From the cell containing the given text, extract its center point as [x, y] coordinate. 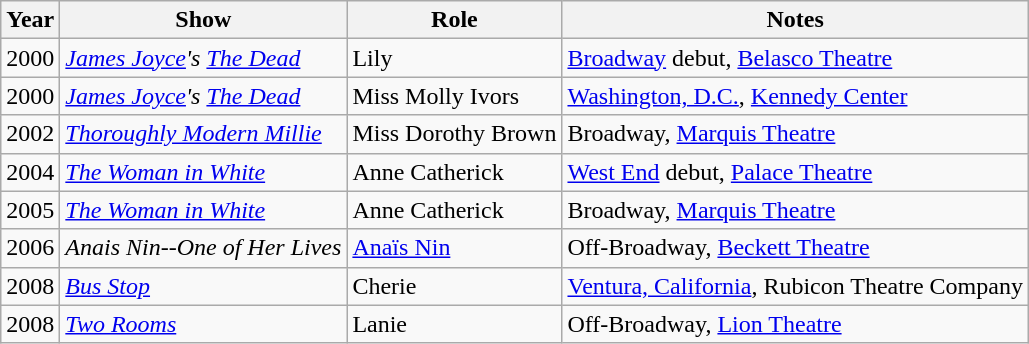
Off-Broadway, Beckett Theatre [795, 248]
Miss Molly Ivors [454, 96]
Broadway debut, Belasco Theatre [795, 58]
Lily [454, 58]
2005 [30, 210]
Anaïs Nin [454, 248]
Miss Dorothy Brown [454, 134]
Thoroughly Modern Millie [204, 134]
Anais Nin--One of Her Lives [204, 248]
Bus Stop [204, 286]
Ventura, California, Rubicon Theatre Company [795, 286]
Year [30, 20]
Notes [795, 20]
West End debut, Palace Theatre [795, 172]
2006 [30, 248]
Two Rooms [204, 324]
Lanie [454, 324]
2002 [30, 134]
Washington, D.C., Kennedy Center [795, 96]
Off-Broadway, Lion Theatre [795, 324]
Role [454, 20]
Show [204, 20]
Cherie [454, 286]
2004 [30, 172]
